Output the (X, Y) coordinate of the center of the cell containing the given text.  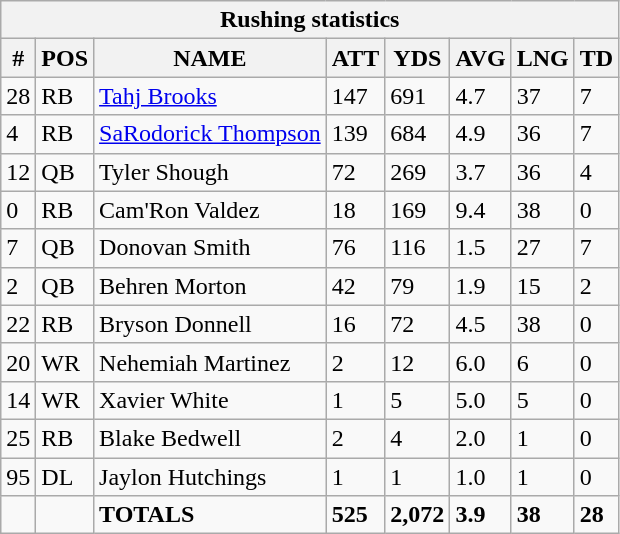
18 (356, 210)
15 (542, 286)
AVG (480, 58)
691 (418, 96)
Tyler Shough (210, 172)
SaRodorick Thompson (210, 134)
1.9 (480, 286)
2,072 (418, 515)
Blake Bedwell (210, 438)
Cam'Ron Valdez (210, 210)
NAME (210, 58)
6 (542, 362)
Jaylon Hutchings (210, 477)
9.4 (480, 210)
YDS (418, 58)
25 (18, 438)
Bryson Donnell (210, 324)
95 (18, 477)
1.0 (480, 477)
42 (356, 286)
139 (356, 134)
22 (18, 324)
147 (356, 96)
684 (418, 134)
6.0 (480, 362)
POS (65, 58)
269 (418, 172)
525 (356, 515)
4.5 (480, 324)
79 (418, 286)
Xavier White (210, 400)
DL (65, 477)
4.9 (480, 134)
76 (356, 248)
16 (356, 324)
3.9 (480, 515)
5.0 (480, 400)
37 (542, 96)
TOTALS (210, 515)
3.7 (480, 172)
Tahj Brooks (210, 96)
4.7 (480, 96)
20 (18, 362)
14 (18, 400)
TD (596, 58)
116 (418, 248)
Rushing statistics (310, 20)
27 (542, 248)
2.0 (480, 438)
Behren Morton (210, 286)
Nehemiah Martinez (210, 362)
ATT (356, 58)
# (18, 58)
1.5 (480, 248)
LNG (542, 58)
Donovan Smith (210, 248)
169 (418, 210)
